Output the [X, Y] coordinate of the center of the cell containing the given text.  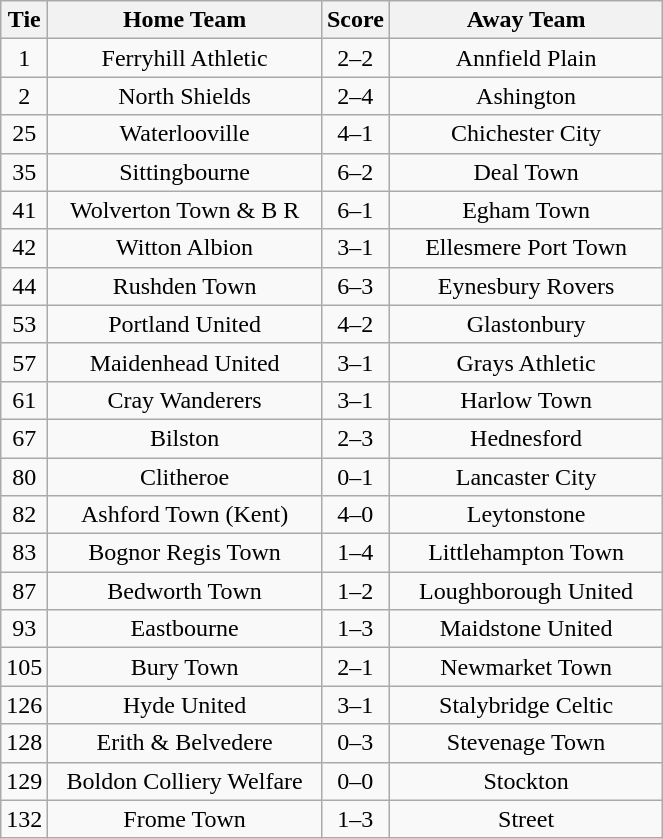
Wolverton Town & B R [185, 210]
25 [24, 134]
Egham Town [526, 210]
Rushden Town [185, 286]
Harlow Town [526, 400]
Stockton [526, 781]
2–2 [355, 58]
93 [24, 629]
Away Team [526, 20]
2–1 [355, 667]
80 [24, 477]
Stalybridge Celtic [526, 705]
Tie [24, 20]
Bury Town [185, 667]
2 [24, 96]
42 [24, 248]
Deal Town [526, 172]
North Shields [185, 96]
44 [24, 286]
Ellesmere Port Town [526, 248]
129 [24, 781]
Ashington [526, 96]
Cray Wanderers [185, 400]
Clitheroe [185, 477]
Stevenage Town [526, 743]
1–4 [355, 553]
4–1 [355, 134]
Leytonstone [526, 515]
4–2 [355, 324]
Ferryhill Athletic [185, 58]
4–0 [355, 515]
Annfield Plain [526, 58]
Home Team [185, 20]
Maidstone United [526, 629]
53 [24, 324]
57 [24, 362]
Erith & Belvedere [185, 743]
0–3 [355, 743]
Sittingbourne [185, 172]
35 [24, 172]
1 [24, 58]
6–1 [355, 210]
Hednesford [526, 438]
41 [24, 210]
61 [24, 400]
67 [24, 438]
Witton Albion [185, 248]
132 [24, 819]
1–2 [355, 591]
Glastonbury [526, 324]
Loughborough United [526, 591]
Maidenhead United [185, 362]
6–3 [355, 286]
Lancaster City [526, 477]
Grays Athletic [526, 362]
Portland United [185, 324]
Eynesbury Rovers [526, 286]
105 [24, 667]
Bilston [185, 438]
82 [24, 515]
Street [526, 819]
87 [24, 591]
2–3 [355, 438]
83 [24, 553]
Waterlooville [185, 134]
128 [24, 743]
0–1 [355, 477]
Bognor Regis Town [185, 553]
Score [355, 20]
126 [24, 705]
Hyde United [185, 705]
Boldon Colliery Welfare [185, 781]
Ashford Town (Kent) [185, 515]
0–0 [355, 781]
6–2 [355, 172]
Eastbourne [185, 629]
2–4 [355, 96]
Littlehampton Town [526, 553]
Frome Town [185, 819]
Bedworth Town [185, 591]
Newmarket Town [526, 667]
Chichester City [526, 134]
